Search for the cell housing the specified text and yield its (X, Y) center coordinate. 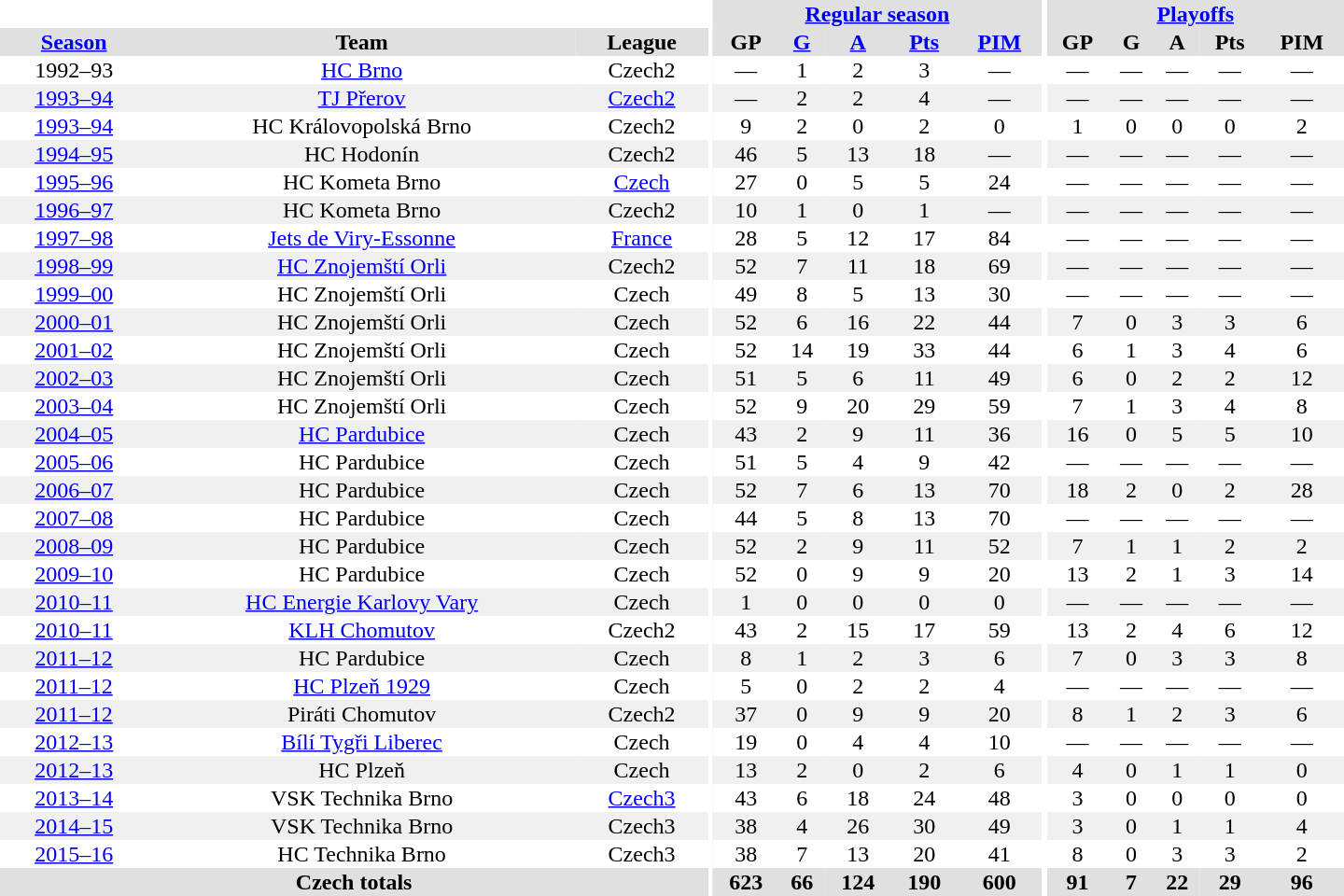
HC Energie Karlovy Vary (362, 602)
Regular season (877, 14)
15 (859, 630)
96 (1301, 882)
2003–04 (74, 406)
2007–08 (74, 518)
1999–00 (74, 294)
2000–01 (74, 322)
1997–98 (74, 238)
HC Plzeň (362, 770)
600 (1000, 882)
Season (74, 42)
46 (747, 154)
2008–09 (74, 546)
2009–10 (74, 574)
1995–96 (74, 182)
623 (747, 882)
Playoffs (1195, 14)
48 (1000, 798)
KLH Chomutov (362, 630)
91 (1077, 882)
2015–16 (74, 854)
2014–15 (74, 826)
66 (803, 882)
124 (859, 882)
TJ Přerov (362, 98)
HC Královopolská Brno (362, 126)
Czech totals (354, 882)
Team (362, 42)
HC Hodonín (362, 154)
2013–14 (74, 798)
2004–05 (74, 434)
1996–97 (74, 210)
190 (924, 882)
84 (1000, 238)
2005–06 (74, 462)
France (642, 238)
Piráti Chomutov (362, 714)
1992–93 (74, 70)
HC Technika Brno (362, 854)
26 (859, 826)
2001–02 (74, 350)
1998–99 (74, 266)
League (642, 42)
36 (1000, 434)
37 (747, 714)
33 (924, 350)
HC Brno (362, 70)
41 (1000, 854)
HC Plzeň 1929 (362, 686)
Jets de Viry-Essonne (362, 238)
27 (747, 182)
2006–07 (74, 490)
42 (1000, 462)
1994–95 (74, 154)
69 (1000, 266)
2002–03 (74, 378)
Bílí Tygři Liberec (362, 742)
